Detect which cell encompasses the target text, then output its [X, Y] center coordinate. 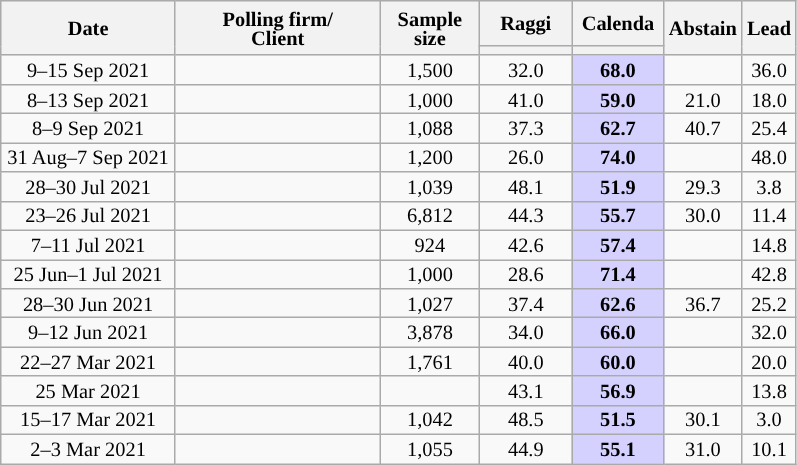
3,878 [430, 332]
37.3 [526, 128]
1,200 [430, 156]
1,027 [430, 302]
62.6 [618, 302]
1,042 [430, 420]
15–17 Mar 2021 [88, 420]
1,039 [430, 186]
Calenda [618, 22]
18.0 [770, 98]
7–11 Jul 2021 [88, 244]
29.3 [703, 186]
Polling firm/Client [278, 28]
20.0 [770, 362]
8–9 Sep 2021 [88, 128]
10.1 [770, 448]
41.0 [526, 98]
30.1 [703, 420]
42.6 [526, 244]
1,500 [430, 70]
23–26 Jul 2021 [88, 216]
28–30 Jun 2021 [88, 302]
36.0 [770, 70]
40.0 [526, 362]
74.0 [618, 156]
9–12 Jun 2021 [88, 332]
28.6 [526, 274]
Sample size [430, 28]
1,761 [430, 362]
2–3 Mar 2021 [88, 448]
21.0 [703, 98]
31 Aug–7 Sep 2021 [88, 156]
14.8 [770, 244]
26.0 [526, 156]
Abstain [703, 28]
30.0 [703, 216]
62.7 [618, 128]
25 Mar 2021 [88, 390]
48.5 [526, 420]
13.8 [770, 390]
31.0 [703, 448]
8–13 Sep 2021 [88, 98]
3.8 [770, 186]
Lead [770, 28]
Date [88, 28]
71.4 [618, 274]
56.9 [618, 390]
1,055 [430, 448]
1,088 [430, 128]
40.7 [703, 128]
9–15 Sep 2021 [88, 70]
22–27 Mar 2021 [88, 362]
48.1 [526, 186]
51.9 [618, 186]
68.0 [618, 70]
42.8 [770, 274]
60.0 [618, 362]
66.0 [618, 332]
6,812 [430, 216]
43.1 [526, 390]
25 Jun–1 Jul 2021 [88, 274]
44.3 [526, 216]
25.4 [770, 128]
55.7 [618, 216]
44.9 [526, 448]
924 [430, 244]
37.4 [526, 302]
11.4 [770, 216]
51.5 [618, 420]
59.0 [618, 98]
36.7 [703, 302]
34.0 [526, 332]
57.4 [618, 244]
55.1 [618, 448]
3.0 [770, 420]
48.0 [770, 156]
25.2 [770, 302]
Raggi [526, 22]
28–30 Jul 2021 [88, 186]
